Determine the (X, Y) coordinate at the center of the cell enclosing the given text.  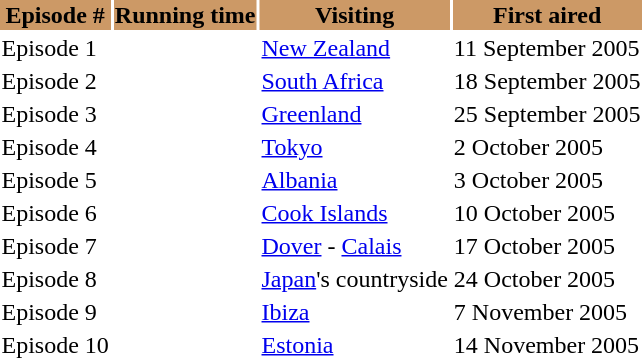
Cook Islands (354, 213)
Episode 9 (55, 312)
7 November 2005 (547, 312)
Tokyo (354, 147)
25 September 2005 (547, 114)
2 October 2005 (547, 147)
Episode 2 (55, 81)
Japan's countryside (354, 279)
10 October 2005 (547, 213)
Dover - Calais (354, 246)
Visiting (354, 15)
24 October 2005 (547, 279)
Episode 5 (55, 180)
Episode # (55, 15)
17 October 2005 (547, 246)
11 September 2005 (547, 48)
Episode 4 (55, 147)
New Zealand (354, 48)
Albania (354, 180)
Running time (185, 15)
Episode 7 (55, 246)
South Africa (354, 81)
Greenland (354, 114)
Episode 3 (55, 114)
Episode 6 (55, 213)
First aired (547, 15)
Episode 1 (55, 48)
3 October 2005 (547, 180)
Episode 8 (55, 279)
18 September 2005 (547, 81)
Ibiza (354, 312)
